Extract the [X, Y] coordinate from the center of the cell holding the provided text.  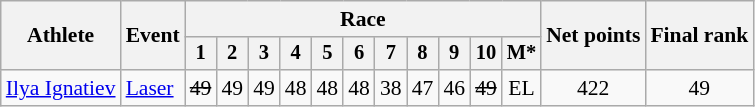
2 [232, 54]
47 [423, 88]
7 [391, 54]
9 [454, 54]
38 [391, 88]
8 [423, 54]
1 [201, 54]
M* [522, 54]
422 [593, 88]
3 [264, 54]
Laser [153, 88]
4 [296, 54]
46 [454, 88]
Athlete [61, 36]
10 [486, 54]
6 [359, 54]
Net points [593, 36]
Ilya Ignatiev [61, 88]
Final rank [699, 36]
5 [328, 54]
EL [522, 88]
Event [153, 36]
Race [363, 19]
